Find where the given text appears and provide that cell's center as [x, y] coordinate. 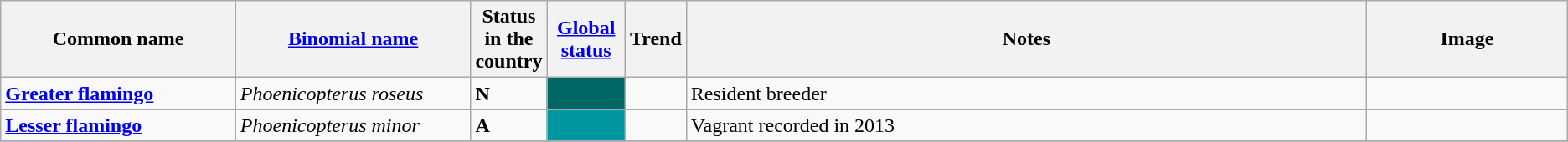
Phoenicopterus minor [353, 125]
Greater flamingo [119, 94]
Vagrant recorded in 2013 [1026, 125]
Phoenicopterus roseus [353, 94]
N [509, 94]
Global status [586, 39]
Image [1467, 39]
Resident breeder [1026, 94]
Lesser flamingo [119, 125]
Trend [655, 39]
Binomial name [353, 39]
Notes [1026, 39]
A [509, 125]
Status in the country [509, 39]
Common name [119, 39]
